Determine the [X, Y] coordinate at the center of the cell enclosing the given text.  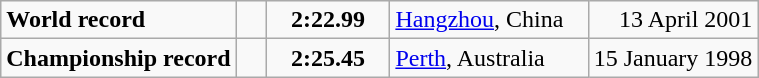
15 January 1998 [673, 58]
Perth, Australia [489, 58]
Hangzhou, China [489, 20]
2:22.99 [328, 20]
13 April 2001 [673, 20]
Championship record [118, 58]
World record [118, 20]
2:25.45 [328, 58]
